Pinpoint the cell where the given text exists, returning its (x, y) midpoint coordinate. 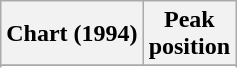
Chart (1994) (72, 34)
Peakposition (189, 34)
